From the cell containing the given text, extract its center point as [x, y] coordinate. 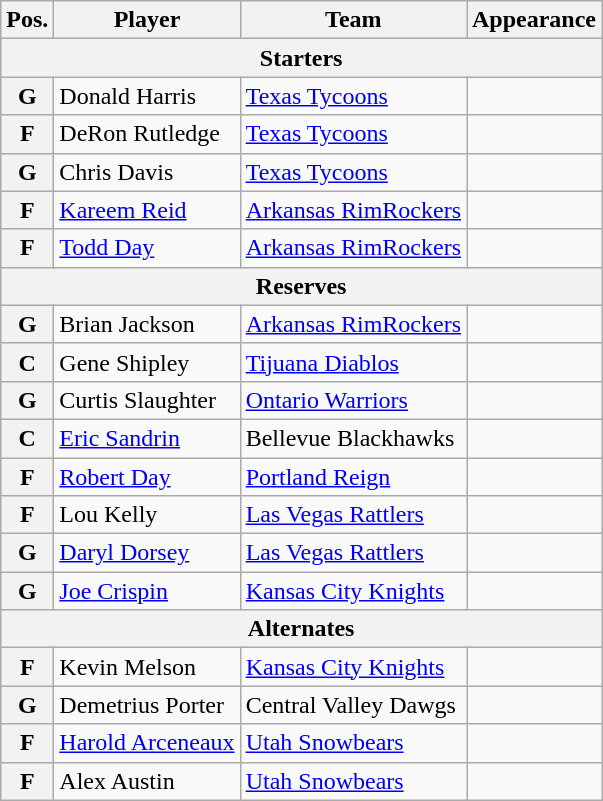
Chris Davis [147, 172]
Kevin Melson [147, 667]
Demetrius Porter [147, 705]
Robert Day [147, 477]
Daryl Dorsey [147, 553]
Appearance [534, 20]
DeRon Rutledge [147, 134]
Eric Sandrin [147, 438]
Todd Day [147, 248]
Alternates [302, 629]
Portland Reign [353, 477]
Kareem Reid [147, 210]
Bellevue Blackhawks [353, 438]
Curtis Slaughter [147, 400]
Donald Harris [147, 96]
Team [353, 20]
Pos. [28, 20]
Lou Kelly [147, 515]
Joe Crispin [147, 591]
Tijuana Diablos [353, 362]
Player [147, 20]
Brian Jackson [147, 324]
Starters [302, 58]
Reserves [302, 286]
Alex Austin [147, 781]
Central Valley Dawgs [353, 705]
Gene Shipley [147, 362]
Ontario Warriors [353, 400]
Harold Arceneaux [147, 743]
